Provide the [X, Y] coordinate of the cell's center where the given text is located.  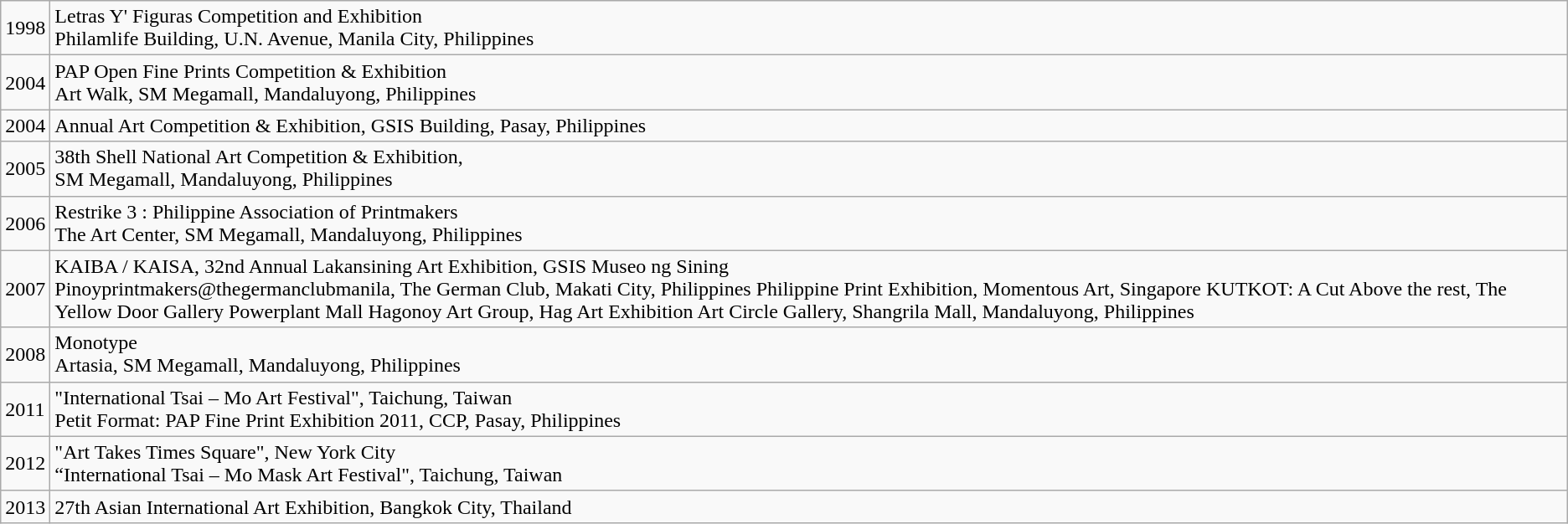
27th Asian International Art Exhibition, Bangkok City, Thailand [809, 506]
2005 [25, 169]
"International Tsai – Mo Art Festival", Taichung, TaiwanPetit Format: PAP Fine Print Exhibition 2011, CCP, Pasay, Philippines [809, 408]
2012 [25, 464]
2008 [25, 355]
2007 [25, 289]
Letras Y' Figuras Competition and ExhibitionPhilamlife Building, U.N. Avenue, Manila City, Philippines [809, 28]
38th Shell National Art Competition & Exhibition,SM Megamall, Mandaluyong, Philippines [809, 169]
Restrike 3 : Philippine Association of PrintmakersThe Art Center, SM Megamall, Mandaluyong, Philippines [809, 223]
2013 [25, 506]
1998 [25, 28]
2006 [25, 223]
MonotypeArtasia, SM Megamall, Mandaluyong, Philippines [809, 355]
Annual Art Competition & Exhibition, GSIS Building, Pasay, Philippines [809, 126]
PAP Open Fine Prints Competition & ExhibitionArt Walk, SM Megamall, Mandaluyong, Philippines [809, 82]
2011 [25, 408]
"Art Takes Times Square", New York City“International Tsai – Mo Mask Art Festival", Taichung, Taiwan [809, 464]
